Pinpoint the cell where the given text exists, returning its [x, y] midpoint coordinate. 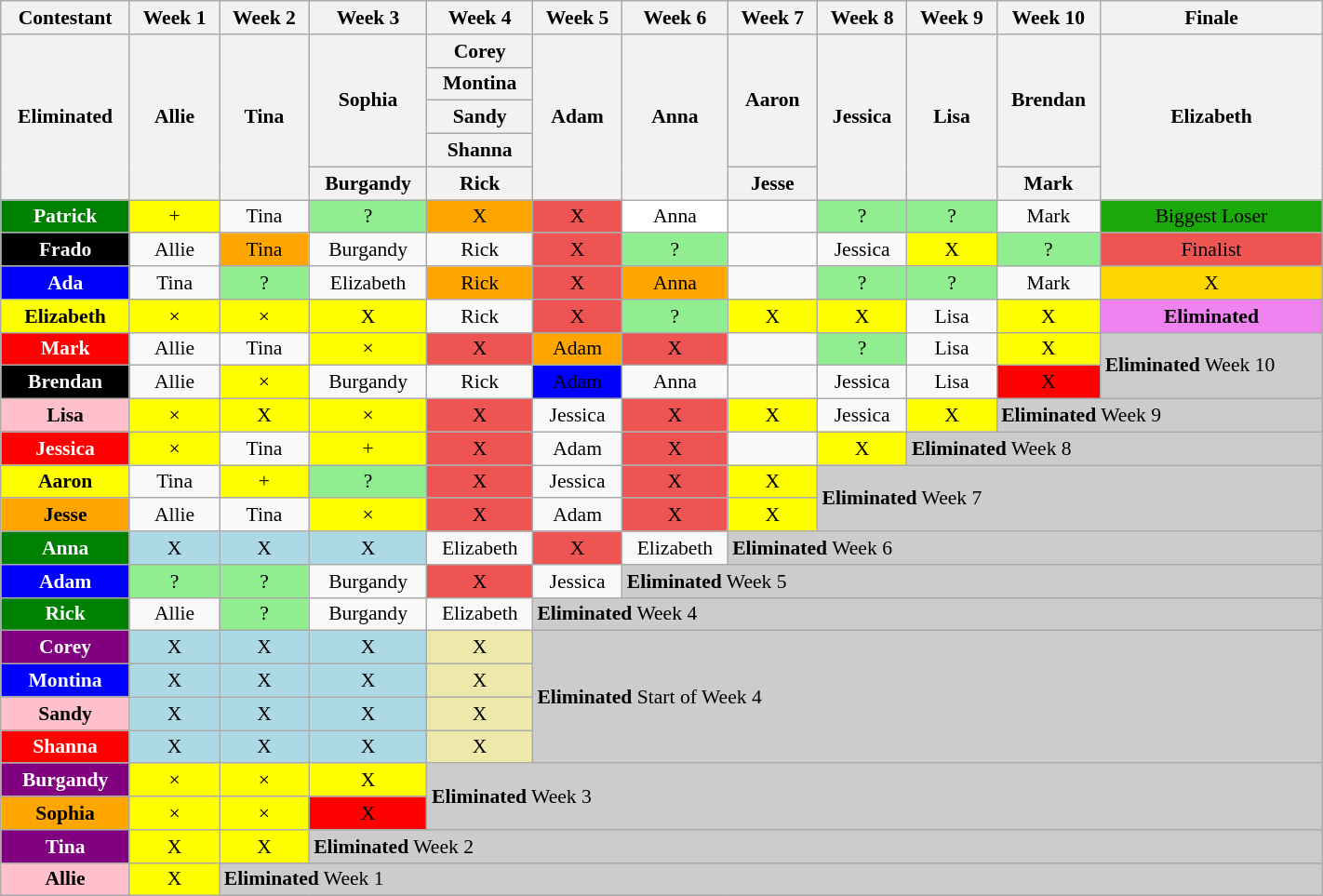
Finale [1211, 18]
Eliminated Week 7 [1070, 499]
Eliminated Week 6 [1025, 548]
Eliminated Week 5 [973, 582]
Ada [65, 283]
Eliminated Start of Week 4 [927, 697]
Week 3 [368, 18]
Week 7 [772, 18]
Eliminated Week 9 [1159, 416]
Week 2 [264, 18]
Week 4 [480, 18]
Biggest Loser [1211, 217]
Frado [65, 250]
Contestant [65, 18]
Eliminated Week 2 [815, 847]
Week 1 [174, 18]
Eliminated Week 10 [1211, 365]
Eliminated Week 1 [770, 879]
Week 8 [862, 18]
Week 9 [952, 18]
Patrick [65, 217]
Finalist [1211, 250]
Week 5 [577, 18]
Eliminated Week 8 [1115, 448]
Eliminated Week 3 [875, 796]
Eliminated Week 4 [927, 614]
Week 6 [675, 18]
Week 10 [1048, 18]
